Capture the cell that displays the provided text and extract its (X, Y) central coordinate. 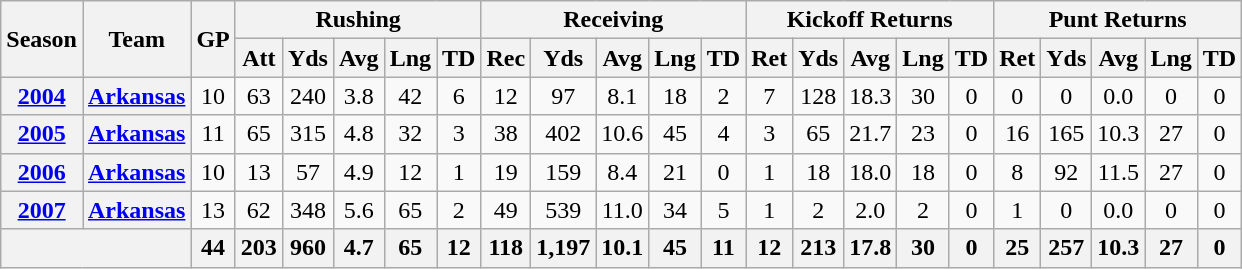
8.1 (622, 96)
4.8 (358, 134)
Punt Returns (1118, 20)
315 (308, 134)
Team (136, 39)
16 (1018, 134)
348 (308, 210)
19 (506, 172)
25 (1018, 248)
203 (258, 248)
38 (506, 134)
42 (410, 96)
5.6 (358, 210)
Rushing (358, 20)
62 (258, 210)
2004 (42, 96)
2005 (42, 134)
128 (818, 96)
18.3 (870, 96)
4 (723, 134)
49 (506, 210)
32 (410, 134)
Kickoff Returns (870, 20)
10.6 (622, 134)
Rec (506, 58)
Receiving (614, 20)
240 (308, 96)
97 (564, 96)
8.4 (622, 172)
3.8 (358, 96)
18.0 (870, 172)
63 (258, 96)
57 (308, 172)
5 (723, 210)
17.8 (870, 248)
11.5 (1118, 172)
Att (258, 58)
4.7 (358, 248)
159 (564, 172)
34 (675, 210)
21.7 (870, 134)
11.0 (622, 210)
7 (770, 96)
960 (308, 248)
1,197 (564, 248)
6 (459, 96)
21 (675, 172)
10.1 (622, 248)
402 (564, 134)
257 (1066, 248)
213 (818, 248)
539 (564, 210)
2006 (42, 172)
4.9 (358, 172)
118 (506, 248)
Season (42, 39)
92 (1066, 172)
23 (923, 134)
2007 (42, 210)
165 (1066, 134)
GP (213, 39)
44 (213, 248)
2.0 (870, 210)
8 (1018, 172)
